Locate the cell with the specified text and output its (X, Y) center coordinate. 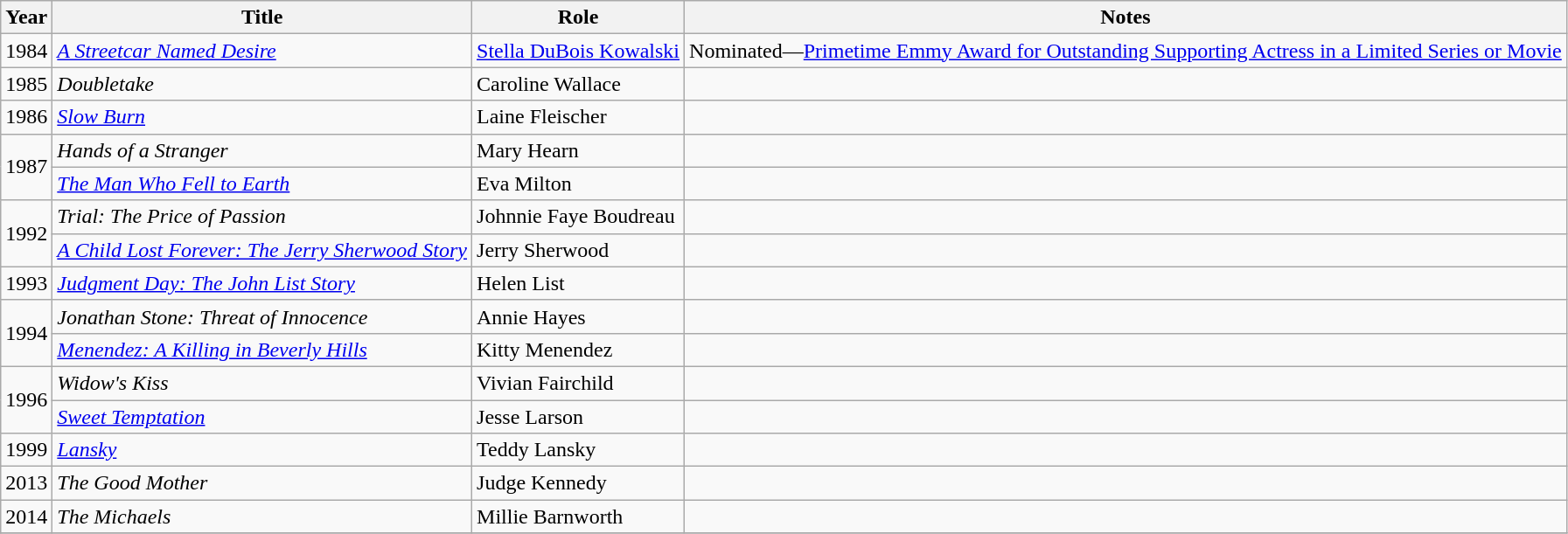
The Good Mother (262, 483)
1987 (26, 167)
Helen List (579, 283)
1994 (26, 333)
Laine Fleischer (579, 117)
2014 (26, 517)
Kitty Menendez (579, 350)
Jerry Sherwood (579, 250)
Teddy Lansky (579, 450)
Annie Hayes (579, 316)
Johnnie Faye Boudreau (579, 217)
Notes (1126, 17)
A Child Lost Forever: The Jerry Sherwood Story (262, 250)
Slow Burn (262, 117)
1984 (26, 51)
Judge Kennedy (579, 483)
Vivian Fairchild (579, 383)
2013 (26, 483)
Millie Barnworth (579, 517)
Menendez: A Killing in Beverly Hills (262, 350)
Nominated—Primetime Emmy Award for Outstanding Supporting Actress in a Limited Series or Movie (1126, 51)
Eva Milton (579, 184)
The Man Who Fell to Earth (262, 184)
Role (579, 17)
Mary Hearn (579, 150)
Judgment Day: The John List Story (262, 283)
Hands of a Stranger (262, 150)
Sweet Temptation (262, 417)
Lansky (262, 450)
Title (262, 17)
Stella DuBois Kowalski (579, 51)
Doubletake (262, 84)
1996 (26, 399)
Jesse Larson (579, 417)
Jonathan Stone: Threat of Innocence (262, 316)
1999 (26, 450)
A Streetcar Named Desire (262, 51)
1992 (26, 233)
Year (26, 17)
Widow's Kiss (262, 383)
The Michaels (262, 517)
1985 (26, 84)
Trial: The Price of Passion (262, 217)
1993 (26, 283)
1986 (26, 117)
Caroline Wallace (579, 84)
